Identify which cell holds the provided text, then report its (x, y) central coordinate. 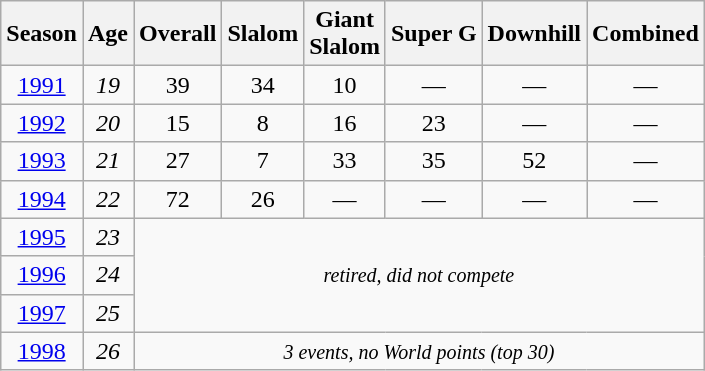
1996 (42, 275)
33 (345, 161)
52 (534, 161)
Downhill (534, 34)
1998 (42, 351)
24 (108, 275)
1991 (42, 85)
Slalom (263, 34)
22 (108, 199)
Season (42, 34)
15 (178, 123)
retired, did not compete (420, 275)
16 (345, 123)
25 (108, 313)
35 (434, 161)
72 (178, 199)
Super G (434, 34)
1994 (42, 199)
20 (108, 123)
34 (263, 85)
1997 (42, 313)
Overall (178, 34)
GiantSlalom (345, 34)
1993 (42, 161)
Age (108, 34)
7 (263, 161)
Combined (646, 34)
10 (345, 85)
1992 (42, 123)
3 events, no World points (top 30) (420, 351)
1995 (42, 237)
21 (108, 161)
27 (178, 161)
19 (108, 85)
8 (263, 123)
39 (178, 85)
